Provide the [x, y] coordinate of the cell's center where the given text is located.  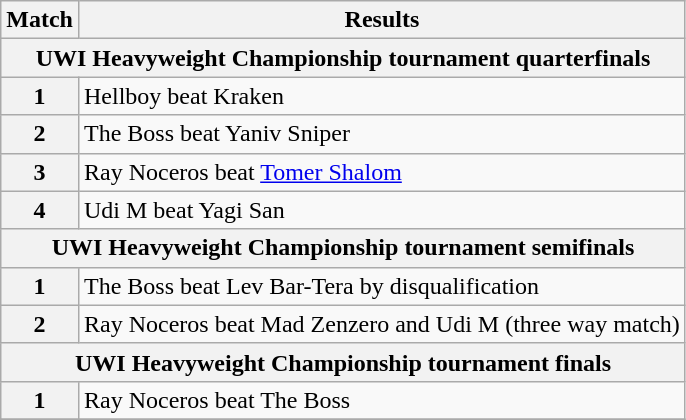
3 [40, 172]
Hellboy beat Kraken [382, 96]
4 [40, 210]
The Boss beat Yaniv Sniper [382, 134]
UWI Heavyweight Championship tournament semifinals [344, 248]
Ray Noceros beat The Boss [382, 400]
Match [40, 20]
Udi M beat Yagi San [382, 210]
Ray Noceros beat Mad Zenzero and Udi M (three way match) [382, 324]
Results [382, 20]
UWI Heavyweight Championship tournament quarterfinals [344, 58]
Ray Noceros beat Tomer Shalom [382, 172]
The Boss beat Lev Bar-Tera by disqualification [382, 286]
UWI Heavyweight Championship tournament finals [344, 362]
